Search for the cell housing the specified text and yield its [x, y] center coordinate. 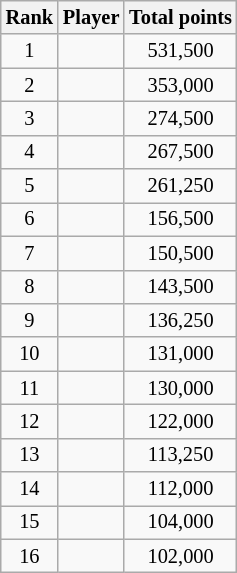
11 [30, 388]
156,500 [180, 219]
130,000 [180, 388]
15 [30, 522]
9 [30, 320]
Total points [180, 17]
Player [91, 17]
4 [30, 152]
3 [30, 118]
13 [30, 455]
7 [30, 253]
150,500 [180, 253]
113,250 [180, 455]
274,500 [180, 118]
6 [30, 219]
8 [30, 287]
12 [30, 421]
14 [30, 489]
2 [30, 85]
143,500 [180, 287]
1 [30, 51]
112,000 [180, 489]
102,000 [180, 556]
10 [30, 354]
261,250 [180, 186]
122,000 [180, 421]
136,250 [180, 320]
531,500 [180, 51]
104,000 [180, 522]
131,000 [180, 354]
16 [30, 556]
5 [30, 186]
Rank [30, 17]
267,500 [180, 152]
353,000 [180, 85]
